Find where the given text appears and provide that cell's center as (X, Y) coordinate. 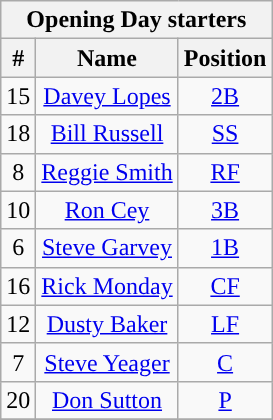
8 (18, 172)
Reggie Smith (107, 172)
7 (18, 362)
C (225, 362)
CF (225, 286)
P (225, 400)
15 (18, 96)
Rick Monday (107, 286)
Steve Garvey (107, 248)
Opening Day starters (136, 20)
12 (18, 324)
1B (225, 248)
Don Sutton (107, 400)
Dusty Baker (107, 324)
20 (18, 400)
16 (18, 286)
Name (107, 58)
3B (225, 210)
10 (18, 210)
# (18, 58)
Davey Lopes (107, 96)
Steve Yeager (107, 362)
2B (225, 96)
LF (225, 324)
18 (18, 134)
RF (225, 172)
Bill Russell (107, 134)
SS (225, 134)
Position (225, 58)
Ron Cey (107, 210)
6 (18, 248)
